Search for the cell housing the specified text and yield its [x, y] center coordinate. 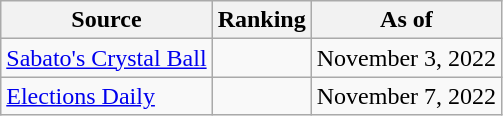
Source [106, 20]
November 3, 2022 [406, 58]
Elections Daily [106, 96]
November 7, 2022 [406, 96]
Sabato's Crystal Ball [106, 58]
As of [406, 20]
Ranking [262, 20]
